Output the [x, y] coordinate of the center of the cell containing the given text.  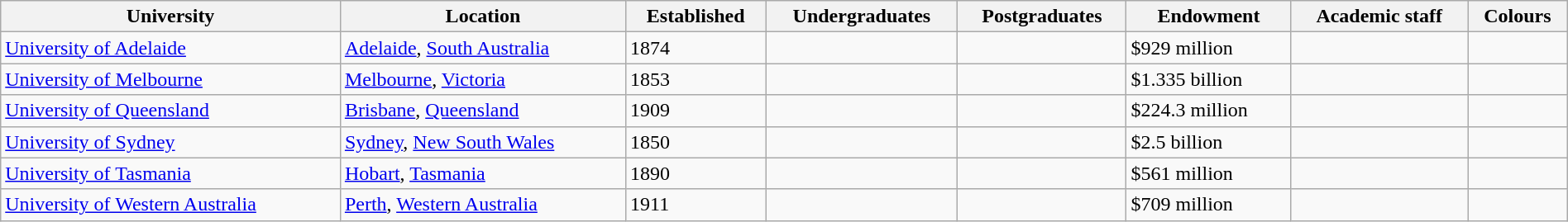
University [170, 17]
$929 million [1209, 48]
Brisbane, Queensland [483, 111]
$2.5 billion [1209, 142]
University of Adelaide [170, 48]
Postgraduates [1042, 17]
University of Sydney [170, 142]
1909 [696, 111]
Perth, Western Australia [483, 205]
1874 [696, 48]
$561 million [1209, 173]
Sydney, New South Wales [483, 142]
$709 million [1209, 205]
University of Tasmania [170, 173]
1853 [696, 79]
Endowment [1209, 17]
Established [696, 17]
$1.335 billion [1209, 79]
Adelaide, South Australia [483, 48]
Hobart, Tasmania [483, 173]
Undergraduates [862, 17]
Location [483, 17]
$224.3 million [1209, 111]
University of Queensland [170, 111]
Academic staff [1379, 17]
1850 [696, 142]
Colours [1518, 17]
University of Melbourne [170, 79]
1890 [696, 173]
Melbourne, Victoria [483, 79]
1911 [696, 205]
University of Western Australia [170, 205]
